Return [X, Y] of the center of cell containing provided text 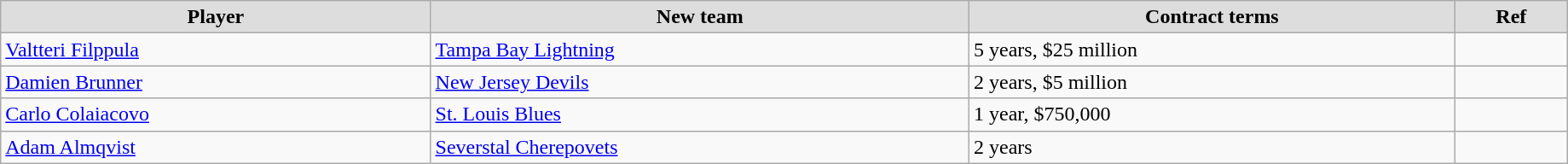
Ref [1511, 17]
2 years [1212, 147]
New team [699, 17]
Adam Almqvist [216, 147]
Player [216, 17]
New Jersey Devils [699, 82]
Contract terms [1212, 17]
Carlo Colaiacovo [216, 114]
1 year, $750,000 [1212, 114]
St. Louis Blues [699, 114]
5 years, $25 million [1212, 50]
2 years, $5 million [1212, 82]
Severstal Cherepovets [699, 147]
Damien Brunner [216, 82]
Valtteri Filppula [216, 50]
Tampa Bay Lightning [699, 50]
